Return the (x, y) coordinate for the center point of the cell that contains the specified text.  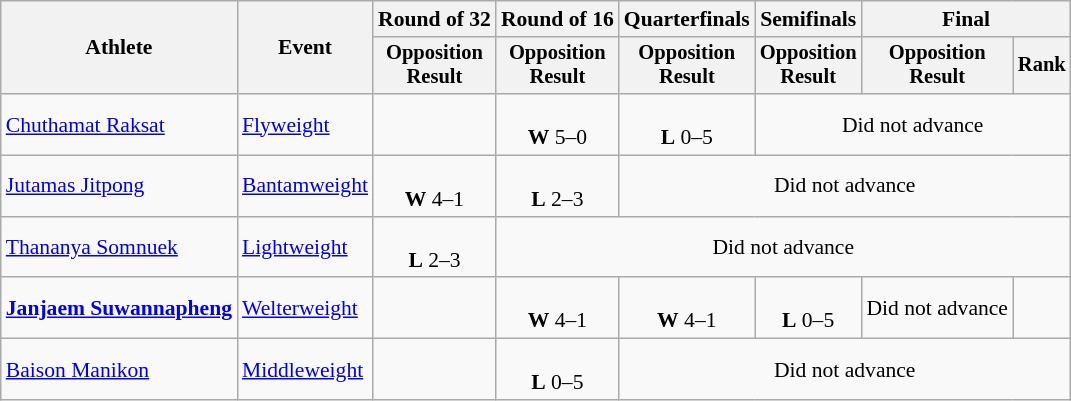
Janjaem Suwannapheng (119, 308)
Athlete (119, 48)
Baison Manikon (119, 370)
Jutamas Jitpong (119, 186)
Thananya Somnuek (119, 248)
Lightweight (305, 248)
Semifinals (808, 19)
Rank (1042, 66)
Quarterfinals (687, 19)
Middleweight (305, 370)
Event (305, 48)
Chuthamat Raksat (119, 124)
Round of 32 (434, 19)
W 5–0 (558, 124)
Flyweight (305, 124)
Round of 16 (558, 19)
Welterweight (305, 308)
Final (966, 19)
Bantamweight (305, 186)
